For the text-containing cell, return its midpoint in (x, y) coordinate format. 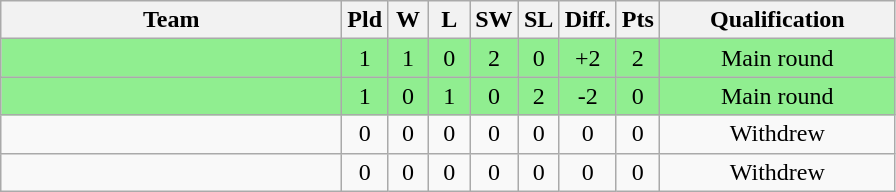
Pld (365, 20)
SW (494, 20)
Qualification (777, 20)
Diff. (588, 20)
L (450, 20)
W (408, 20)
SL (538, 20)
Team (172, 20)
-2 (588, 96)
+2 (588, 58)
Pts (638, 20)
